Determine the [x, y] coordinate at the center of the cell enclosing the given text.  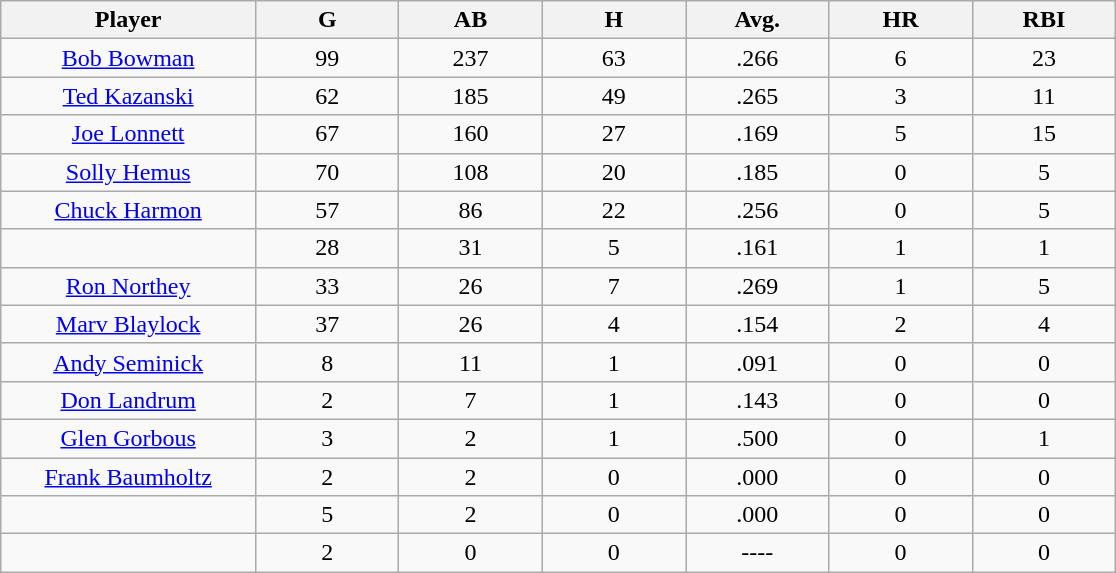
33 [328, 286]
57 [328, 210]
6 [900, 58]
27 [614, 134]
99 [328, 58]
Solly Hemus [128, 172]
62 [328, 96]
.185 [758, 172]
Ron Northey [128, 286]
H [614, 20]
28 [328, 248]
AB [470, 20]
63 [614, 58]
8 [328, 362]
Player [128, 20]
.265 [758, 96]
.143 [758, 400]
Glen Gorbous [128, 438]
237 [470, 58]
Andy Seminick [128, 362]
Ted Kazanski [128, 96]
22 [614, 210]
15 [1044, 134]
23 [1044, 58]
.161 [758, 248]
160 [470, 134]
.269 [758, 286]
185 [470, 96]
31 [470, 248]
37 [328, 324]
108 [470, 172]
.169 [758, 134]
Avg. [758, 20]
.500 [758, 438]
Bob Bowman [128, 58]
70 [328, 172]
---- [758, 553]
67 [328, 134]
HR [900, 20]
.091 [758, 362]
.256 [758, 210]
Chuck Harmon [128, 210]
Joe Lonnett [128, 134]
86 [470, 210]
RBI [1044, 20]
Marv Blaylock [128, 324]
49 [614, 96]
Don Landrum [128, 400]
.266 [758, 58]
20 [614, 172]
G [328, 20]
Frank Baumholtz [128, 477]
.154 [758, 324]
